Pinpoint the cell where the given text exists, returning its (x, y) midpoint coordinate. 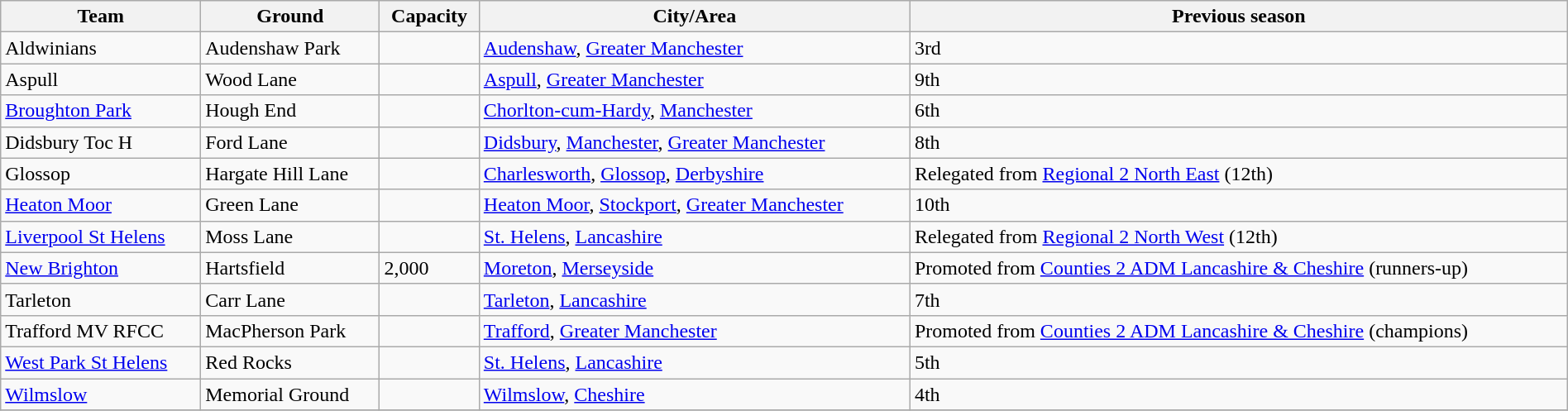
5th (1239, 362)
Aspull, Greater Manchester (695, 79)
Didsbury, Manchester, Greater Manchester (695, 142)
Aspull (101, 79)
West Park St Helens (101, 362)
Didsbury Toc H (101, 142)
Hargate Hill Lane (290, 174)
Liverpool St Helens (101, 237)
9th (1239, 79)
Aldwinians (101, 48)
4th (1239, 394)
Chorlton-cum-Hardy, Manchester (695, 111)
Heaton Moor (101, 205)
3rd (1239, 48)
Moss Lane (290, 237)
Wood Lane (290, 79)
Team (101, 17)
Trafford, Greater Manchester (695, 331)
Heaton Moor, Stockport, Greater Manchester (695, 205)
Relegated from Regional 2 North West (12th) (1239, 237)
Tarleton, Lancashire (695, 299)
Wilmslow (101, 394)
Charlesworth, Glossop, Derbyshire (695, 174)
Moreton, Merseyside (695, 268)
6th (1239, 111)
Capacity (429, 17)
New Brighton (101, 268)
MacPherson Park (290, 331)
Glossop (101, 174)
Hartsfield (290, 268)
Audenshaw, Greater Manchester (695, 48)
Wilmslow, Cheshire (695, 394)
Previous season (1239, 17)
2,000 (429, 268)
Red Rocks (290, 362)
Green Lane (290, 205)
Carr Lane (290, 299)
Hough End (290, 111)
Relegated from Regional 2 North East (12th) (1239, 174)
Broughton Park (101, 111)
City/Area (695, 17)
Ground (290, 17)
Ford Lane (290, 142)
7th (1239, 299)
Trafford MV RFCC (101, 331)
10th (1239, 205)
Promoted from Counties 2 ADM Lancashire & Cheshire (champions) (1239, 331)
Tarleton (101, 299)
8th (1239, 142)
Audenshaw Park (290, 48)
Memorial Ground (290, 394)
Promoted from Counties 2 ADM Lancashire & Cheshire (runners-up) (1239, 268)
